For the text-containing cell, return its midpoint in (X, Y) coordinate format. 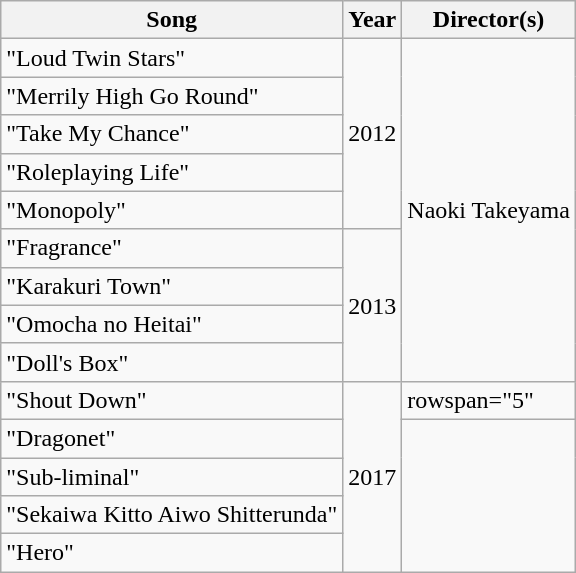
Song (172, 20)
2012 (372, 134)
rowspan="5" (489, 400)
"Monopoly" (172, 210)
"Karakuri Town" (172, 286)
Director(s) (489, 20)
"Fragrance" (172, 248)
Naoki Takeyama (489, 210)
Year (372, 20)
"Sekaiwa Kitto Aiwo Shitterunda" (172, 515)
"Dragonet" (172, 438)
"Take My Chance" (172, 134)
"Merrily High Go Round" (172, 96)
2013 (372, 305)
"Hero" (172, 553)
2017 (372, 476)
"Omocha no Heitai" (172, 324)
"Shout Down" (172, 400)
"Sub-liminal" (172, 477)
"Doll's Box" (172, 362)
"Roleplaying Life" (172, 172)
"Loud Twin Stars" (172, 58)
